Return [X, Y] of the center of cell containing provided text 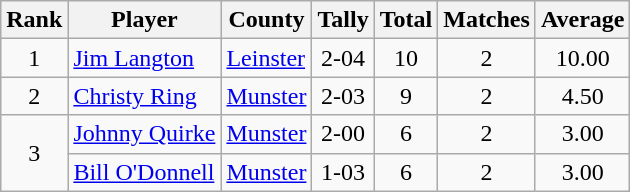
2-04 [343, 58]
4.50 [582, 96]
Bill O'Donnell [144, 172]
3 [34, 153]
Rank [34, 20]
Total [406, 20]
Average [582, 20]
Matches [487, 20]
9 [406, 96]
1 [34, 58]
Johnny Quirke [144, 134]
10 [406, 58]
County [266, 20]
Leinster [266, 58]
10.00 [582, 58]
1-03 [343, 172]
2-00 [343, 134]
2-03 [343, 96]
Christy Ring [144, 96]
Jim Langton [144, 58]
Tally [343, 20]
Player [144, 20]
